Return [X, Y] of the center of cell containing provided text 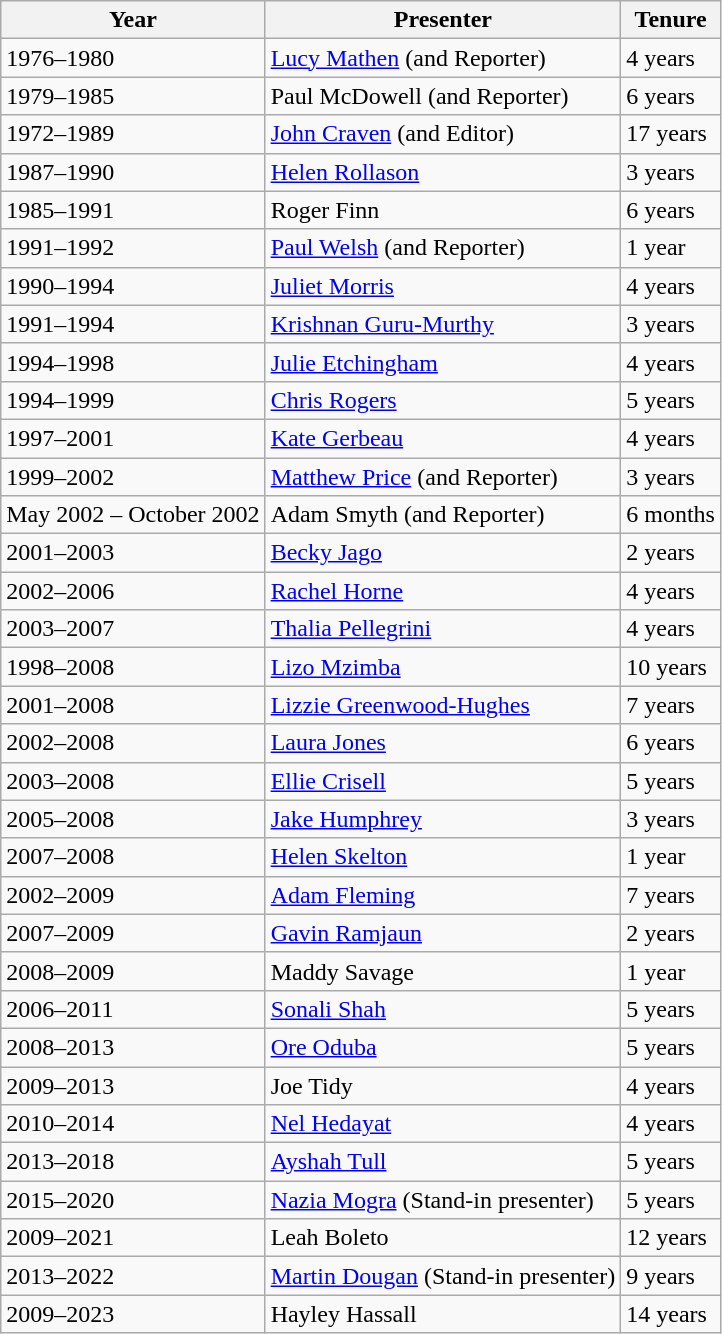
Adam Fleming [443, 895]
9 years [671, 1276]
2002–2009 [133, 895]
Joe Tidy [443, 1085]
2013–2018 [133, 1162]
Year [133, 20]
Tenure [671, 20]
2009–2013 [133, 1085]
2001–2008 [133, 705]
Lizzie Greenwood-Hughes [443, 705]
12 years [671, 1238]
2005–2008 [133, 819]
2002–2006 [133, 591]
Julie Etchingham [443, 362]
2013–2022 [133, 1276]
1987–1990 [133, 172]
1994–1998 [133, 362]
1991–1994 [133, 324]
Helen Skelton [443, 857]
2003–2007 [133, 629]
Ayshah Tull [443, 1162]
Rachel Horne [443, 591]
1972–1989 [133, 134]
Kate Gerbeau [443, 438]
1994–1999 [133, 400]
Lucy Mathen (and Reporter) [443, 58]
Hayley Hassall [443, 1314]
6 months [671, 515]
2003–2008 [133, 781]
2009–2023 [133, 1314]
1979–1985 [133, 96]
Becky Jago [443, 553]
Maddy Savage [443, 971]
Adam Smyth (and Reporter) [443, 515]
1997–2001 [133, 438]
2009–2021 [133, 1238]
2010–2014 [133, 1124]
10 years [671, 667]
Matthew Price (and Reporter) [443, 477]
Ore Oduba [443, 1047]
14 years [671, 1314]
Sonali Shah [443, 1009]
Ellie Crisell [443, 781]
Martin Dougan (Stand-in presenter) [443, 1276]
2008–2013 [133, 1047]
Chris Rogers [443, 400]
John Craven (and Editor) [443, 134]
1976–1980 [133, 58]
Laura Jones [443, 743]
1998–2008 [133, 667]
Lizo Mzimba [443, 667]
1991–1992 [133, 248]
Krishnan Guru-Murthy [443, 324]
Presenter [443, 20]
2006–2011 [133, 1009]
Nel Hedayat [443, 1124]
Juliet Morris [443, 286]
May 2002 – October 2002 [133, 515]
Paul Welsh (and Reporter) [443, 248]
Nazia Mogra (Stand-in presenter) [443, 1200]
Gavin Ramjaun [443, 933]
2007–2009 [133, 933]
1990–1994 [133, 286]
1999–2002 [133, 477]
2001–2003 [133, 553]
Jake Humphrey [443, 819]
Helen Rollason [443, 172]
Roger Finn [443, 210]
2015–2020 [133, 1200]
Leah Boleto [443, 1238]
2007–2008 [133, 857]
1985–1991 [133, 210]
2002–2008 [133, 743]
Paul McDowell (and Reporter) [443, 96]
17 years [671, 134]
Thalia Pellegrini [443, 629]
2008–2009 [133, 971]
